Find where the given text appears and provide that cell's center as [x, y] coordinate. 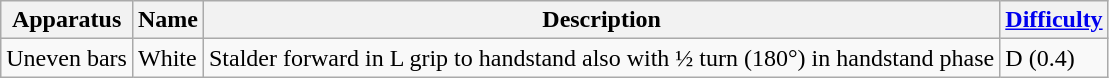
Difficulty [1054, 20]
D (0.4) [1054, 58]
White [168, 58]
Name [168, 20]
Stalder forward in L grip to handstand also with ½ turn (180°) in handstand phase [601, 58]
Uneven bars [67, 58]
Apparatus [67, 20]
Description [601, 20]
